Return [X, Y] of the center of cell containing provided text 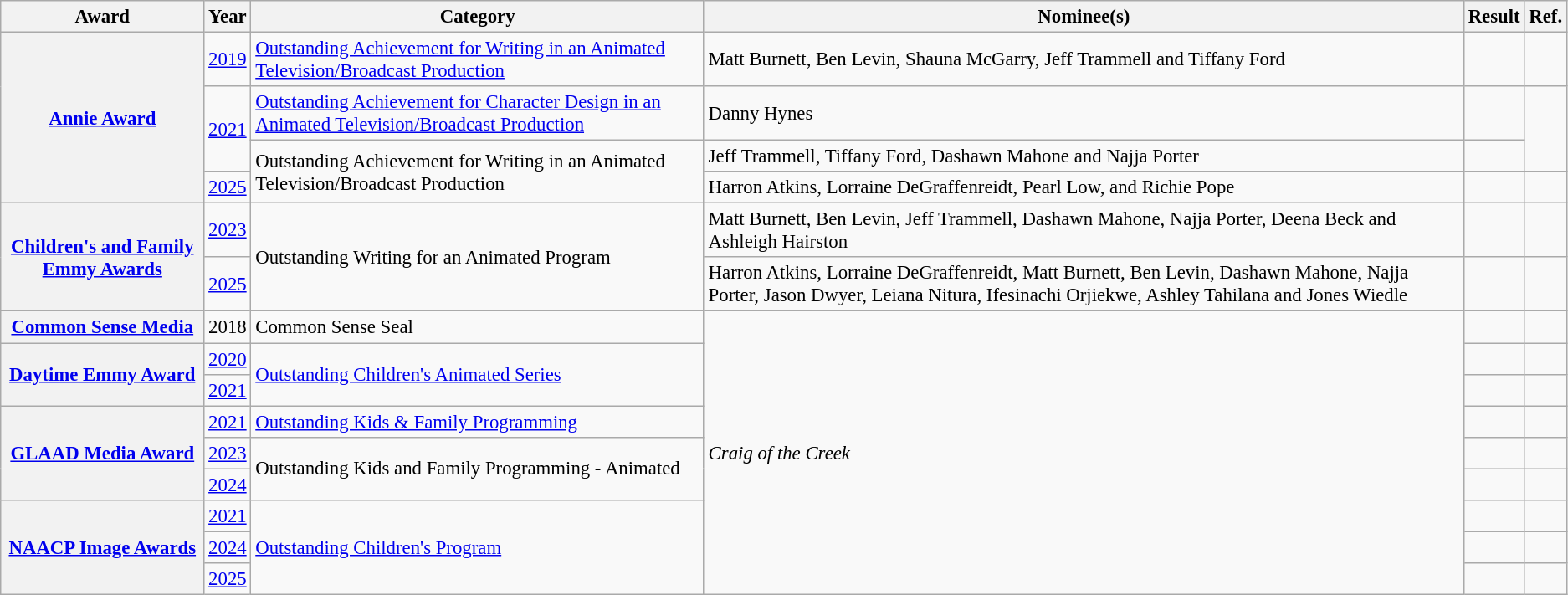
Outstanding Children's Program [477, 547]
Ref. [1546, 17]
Children's and Family Emmy Awards [102, 258]
Jeff Trammell, Tiffany Ford, Dashawn Mahone and Najja Porter [1084, 156]
Annie Award [102, 118]
Result [1494, 17]
Nominee(s) [1084, 17]
Outstanding Children's Animated Series [477, 375]
Outstanding Achievement for Character Design in an Animated Television/Broadcast Production [477, 114]
Award [102, 17]
Common Sense Media [102, 327]
Outstanding Kids & Family Programming [477, 422]
Outstanding Writing for an Animated Program [477, 258]
Harron Atkins, Lorraine DeGraffenreidt, Pearl Low, and Richie Pope [1084, 187]
Matt Burnett, Ben Levin, Jeff Trammell, Dashawn Mahone, Najja Porter, Deena Beck and Ashleigh Hairston [1084, 231]
Category [477, 17]
Common Sense Seal [477, 327]
Craig of the Creek [1084, 453]
Daytime Emmy Award [102, 375]
Year [228, 17]
2019 [228, 60]
GLAAD Media Award [102, 454]
2020 [228, 359]
Danny Hynes [1084, 114]
Outstanding Kids and Family Programming - Animated [477, 469]
2018 [228, 327]
NAACP Image Awards [102, 547]
Matt Burnett, Ben Levin, Shauna McGarry, Jeff Trammell and Tiffany Ford [1084, 60]
